Search for the cell housing the specified text and yield its (X, Y) center coordinate. 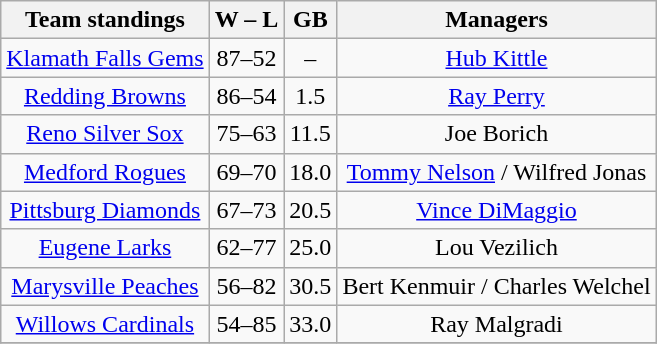
Pittsburg Diamonds (105, 210)
Ray Perry (496, 96)
Managers (496, 20)
Medford Rogues (105, 172)
87–52 (246, 58)
69–70 (246, 172)
18.0 (310, 172)
Marysville Peaches (105, 286)
GB (310, 20)
86–54 (246, 96)
30.5 (310, 286)
54–85 (246, 324)
Joe Borich (496, 134)
25.0 (310, 248)
Lou Vezilich (496, 248)
Vince DiMaggio (496, 210)
– (310, 58)
Eugene Larks (105, 248)
Tommy Nelson / Wilfred Jonas (496, 172)
W – L (246, 20)
56–82 (246, 286)
62–77 (246, 248)
Reno Silver Sox (105, 134)
67–73 (246, 210)
33.0 (310, 324)
Team standings (105, 20)
1.5 (310, 96)
Klamath Falls Gems (105, 58)
Willows Cardinals (105, 324)
11.5 (310, 134)
75–63 (246, 134)
Bert Kenmuir / Charles Welchel (496, 286)
Ray Malgradi (496, 324)
Hub Kittle (496, 58)
Redding Browns (105, 96)
20.5 (310, 210)
